For the text-containing cell, return its midpoint in [X, Y] coordinate format. 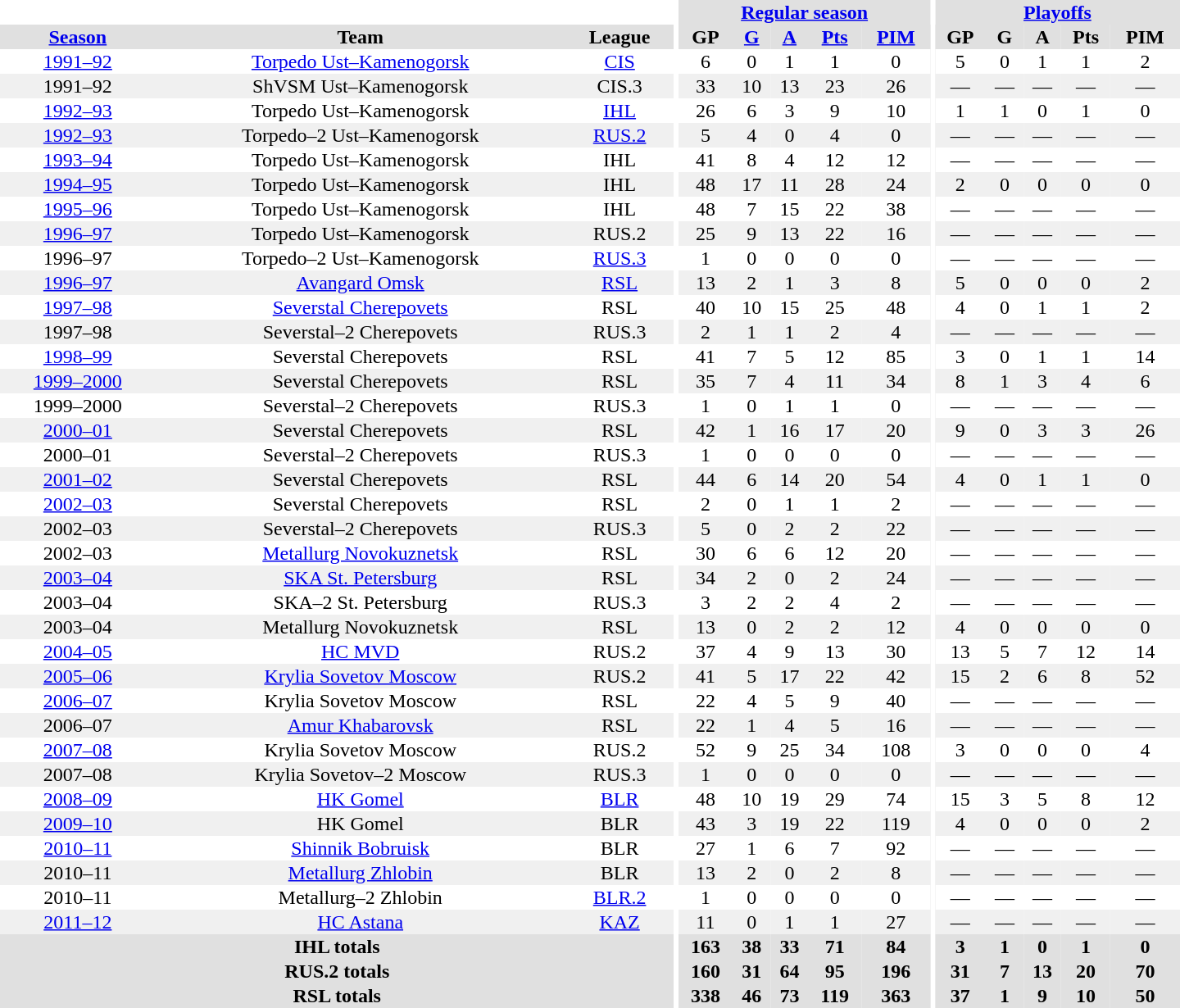
Playoffs [1057, 12]
44 [706, 479]
23 [834, 86]
1998–99 [78, 356]
43 [706, 824]
95 [834, 971]
Regular season [805, 12]
73 [789, 996]
1994–95 [78, 184]
Avangard Omsk [361, 283]
Shinnik Bobruisk [361, 848]
64 [789, 971]
74 [896, 799]
163 [706, 947]
2001–02 [78, 479]
Krylia Sovetov–2 Moscow [361, 774]
54 [896, 479]
IHL totals [337, 947]
2004–05 [78, 652]
50 [1146, 996]
28 [834, 184]
85 [896, 356]
35 [706, 381]
2005–06 [78, 676]
46 [751, 996]
2008–09 [78, 799]
RSL totals [337, 996]
70 [1146, 971]
84 [896, 947]
KAZ [619, 922]
SKA–2 St. Petersburg [361, 602]
ShVSM Ust–Kamenogorsk [361, 86]
2011–12 [78, 922]
BLR.2 [619, 897]
338 [706, 996]
Amur Khabarovsk [361, 725]
HC Astana [361, 922]
Season [78, 37]
1993–94 [78, 160]
363 [896, 996]
SKA St. Petersburg [361, 578]
1995–96 [78, 209]
2009–10 [78, 824]
CIS.3 [619, 86]
RUS.2 totals [337, 971]
Team [361, 37]
160 [706, 971]
29 [834, 799]
92 [896, 848]
71 [834, 947]
Metallurg Zhlobin [361, 873]
League [619, 37]
108 [896, 750]
HC MVD [361, 652]
Metallurg–2 Zhlobin [361, 897]
196 [896, 971]
CIS [619, 61]
